Find where the given text appears and provide that cell's center as (X, Y) coordinate. 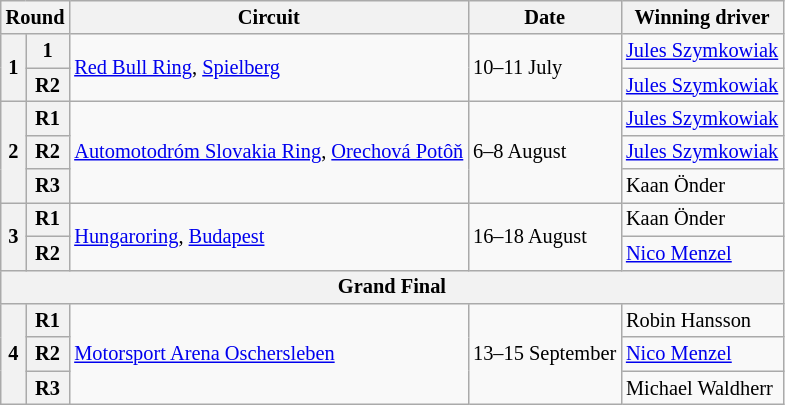
Grand Final (392, 287)
Michael Waldherr (702, 388)
Robin Hansson (702, 320)
10–11 July (544, 68)
16–18 August (544, 236)
Hungaroring, Budapest (268, 236)
Circuit (268, 17)
3 (14, 236)
Winning driver (702, 17)
Automotodróm Slovakia Ring, Orechová Potôň (268, 152)
2 (14, 152)
13–15 September (544, 354)
6–8 August (544, 152)
4 (14, 354)
Date (544, 17)
Red Bull Ring, Spielberg (268, 68)
Motorsport Arena Oschersleben (268, 354)
Round (36, 17)
